Determine the (X, Y) coordinate at the center of the cell enclosing the given text.  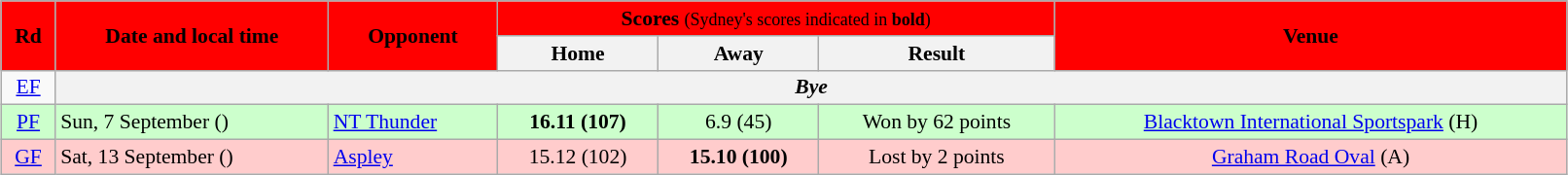
Aspley (413, 157)
Result (937, 53)
Venue (1311, 35)
PF (28, 122)
Date and local time (192, 35)
Rd (28, 35)
Bye (811, 87)
Blacktown International Sportspark (H) (1311, 122)
GF (28, 157)
Won by 62 points (937, 122)
15.10 (100) (739, 157)
6.9 (45) (739, 122)
Opponent (413, 35)
16.11 (107) (578, 122)
Sat, 13 September () (192, 157)
EF (28, 87)
15.12 (102) (578, 157)
Scores (Sydney's scores indicated in bold) (776, 18)
NT Thunder (413, 122)
Away (739, 53)
Home (578, 53)
Graham Road Oval (A) (1311, 157)
Lost by 2 points (937, 157)
Sun, 7 September () (192, 122)
